Determine the [X, Y] coordinate at the center of the cell enclosing the given text.  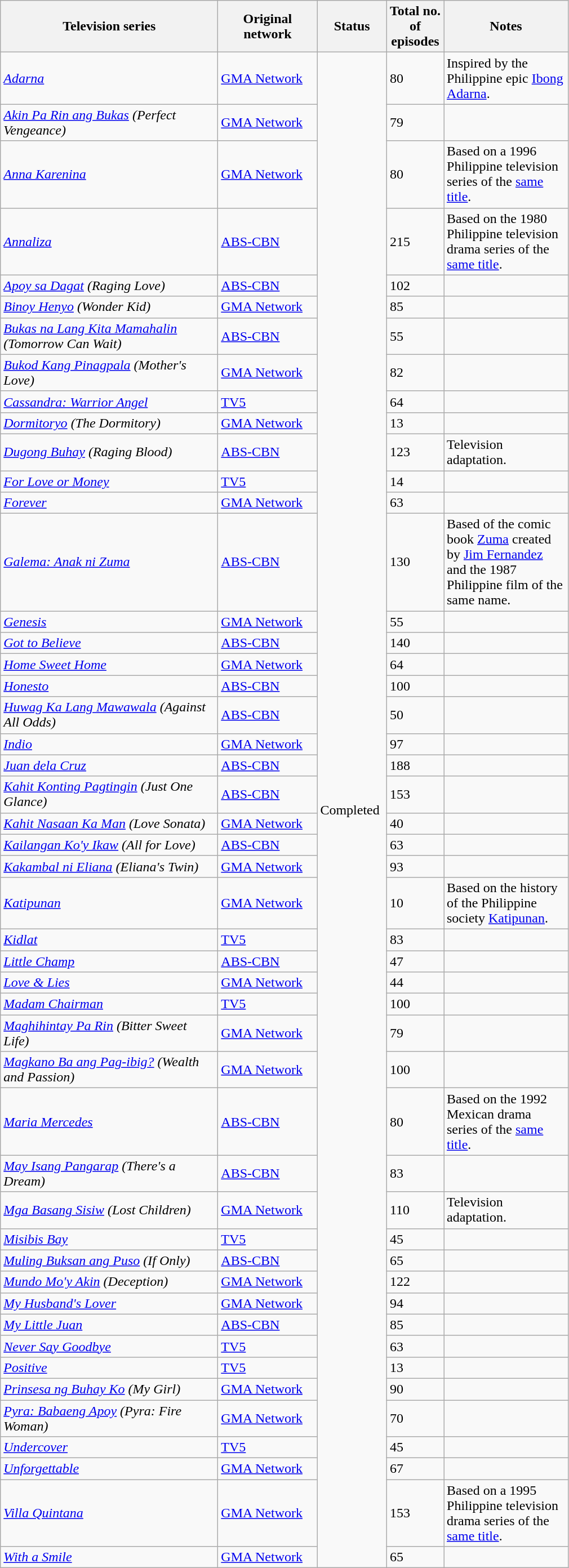
Adarna [109, 78]
Forever [109, 503]
102 [415, 286]
10 [415, 903]
Bukod Kang Pinagpala (Mother's Love) [109, 373]
Indio [109, 744]
215 [415, 241]
Kahit Konting Pagtingin (Just One Glance) [109, 794]
Undercover [109, 1447]
Genesis [109, 622]
Huwag Ka Lang Mawawala (Against All Odds) [109, 715]
40 [415, 823]
Honesto [109, 686]
Based on a 1995 Philippine television drama series of the same title. [506, 1513]
123 [415, 452]
Apoy sa Dagat (Raging Love) [109, 286]
For Love or Money [109, 482]
With a Smile [109, 1557]
Love & Lies [109, 983]
70 [415, 1418]
47 [415, 961]
Inspired by the Philippine epic Ibong Adarna. [506, 78]
14 [415, 482]
Positive [109, 1367]
Original network [268, 26]
Based of the comic book Zuma created by Jim Fernandez and the 1987 Philippine film of the same name. [506, 562]
Prinsesa ng Buhay Ko (My Girl) [109, 1389]
Bukas na Lang Kita Mamahalin (Tomorrow Can Wait) [109, 336]
Little Champ [109, 961]
Katipunan [109, 903]
My Little Juan [109, 1325]
Juan dela Cruz [109, 765]
130 [415, 562]
Annaliza [109, 241]
140 [415, 643]
110 [415, 1210]
Got to Believe [109, 643]
Total no. of episodes [415, 26]
90 [415, 1389]
Dugong Buhay (Raging Blood) [109, 452]
44 [415, 983]
Never Say Goodbye [109, 1346]
188 [415, 765]
Kidlat [109, 939]
97 [415, 744]
67 [415, 1469]
Mundo Mo'y Akin (Deception) [109, 1282]
Kakambal ni Eliana (Eliana's Twin) [109, 866]
Based on the 1980 Philippine television drama series of the same title. [506, 241]
Muling Buksan ang Puso (If Only) [109, 1260]
50 [415, 715]
Madam Chairman [109, 1004]
Based on a 1996 Philippine television series of the same title. [506, 175]
Kailangan Ko'y Ikaw (All for Love) [109, 845]
Anna Karenina [109, 175]
Magkano Ba ang Pag-ibig? (Wealth and Passion) [109, 1070]
Galema: Anak ni Zuma [109, 562]
Villa Quintana [109, 1513]
Completed [352, 810]
Maria Mercedes [109, 1122]
Dormitoryo (The Dormitory) [109, 423]
93 [415, 866]
My Husband's Lover [109, 1303]
Unforgettable [109, 1469]
94 [415, 1303]
Based on the 1992 Mexican drama series of the same title. [506, 1122]
122 [415, 1282]
Pyra: Babaeng Apoy (Pyra: Fire Woman) [109, 1418]
Cassandra: Warrior Angel [109, 402]
Status [352, 26]
Mga Basang Sisiw (Lost Children) [109, 1210]
May Isang Pangarap (There's a Dream) [109, 1174]
Akin Pa Rin ang Bukas (Perfect Vengeance) [109, 123]
Maghihintay Pa Rin (Bitter Sweet Life) [109, 1033]
Television series [109, 26]
Notes [506, 26]
82 [415, 373]
Misibis Bay [109, 1239]
Based on the history of the Philippine society Katipunan. [506, 903]
Kahit Nasaan Ka Man (Love Sonata) [109, 823]
Binoy Henyo (Wonder Kid) [109, 307]
Home Sweet Home [109, 665]
